Pinpoint the cell where the given text exists, returning its [X, Y] midpoint coordinate. 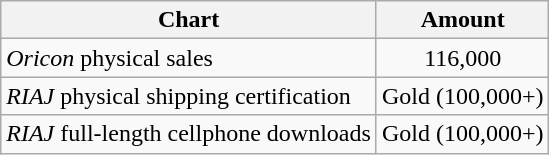
RIAJ full-length cellphone downloads [189, 134]
Oricon physical sales [189, 58]
116,000 [462, 58]
RIAJ physical shipping certification [189, 96]
Amount [462, 20]
Chart [189, 20]
